Extract the [x, y] coordinate from the center of the cell holding the provided text.  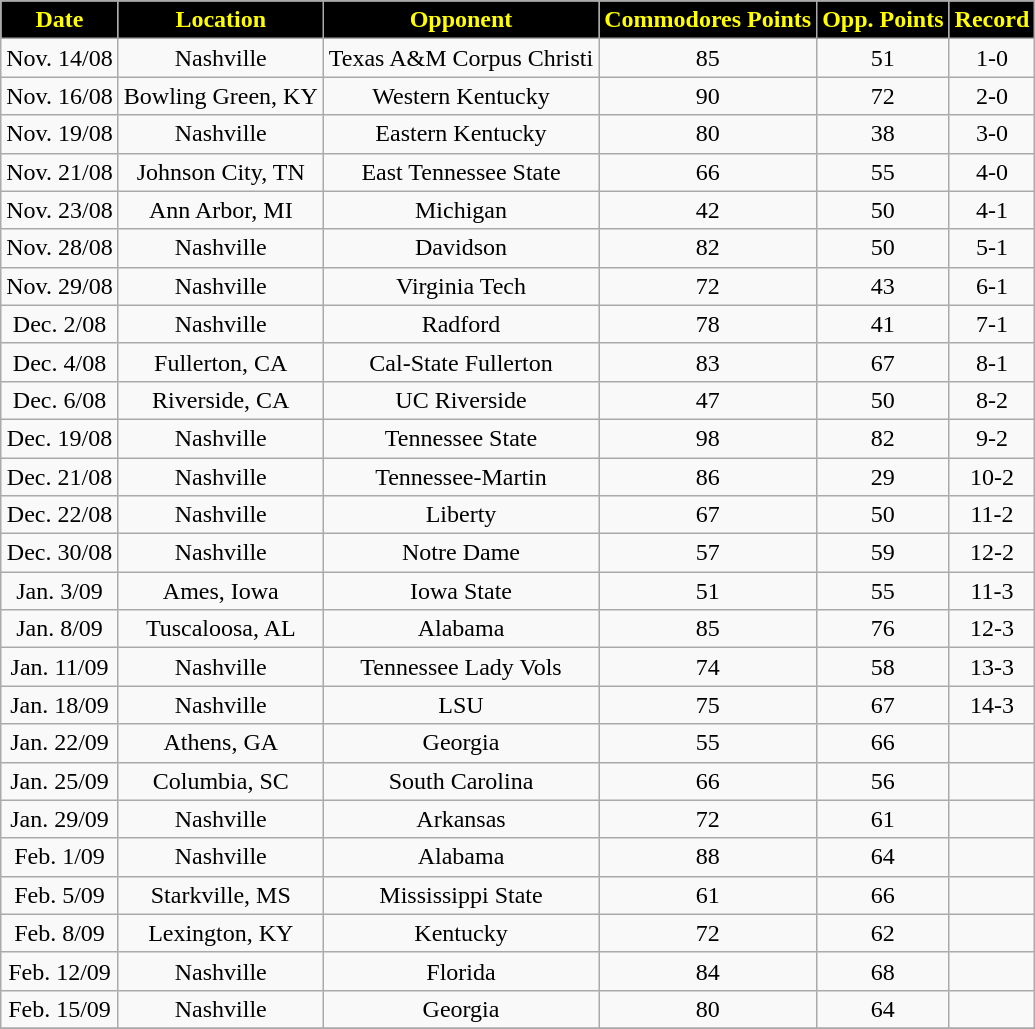
74 [708, 667]
Texas A&M Corpus Christi [460, 58]
62 [883, 933]
Davidson [460, 248]
Virginia Tech [460, 286]
38 [883, 134]
Notre Dame [460, 553]
Nov. 21/08 [60, 172]
59 [883, 553]
Nov. 14/08 [60, 58]
Florida [460, 971]
75 [708, 705]
2-0 [992, 96]
57 [708, 553]
9-2 [992, 438]
Dec. 22/08 [60, 515]
14-3 [992, 705]
3-0 [992, 134]
8-1 [992, 362]
43 [883, 286]
Nov. 23/08 [60, 210]
47 [708, 400]
1-0 [992, 58]
Opponent [460, 20]
10-2 [992, 477]
78 [708, 324]
84 [708, 971]
Jan. 3/09 [60, 591]
Liberty [460, 515]
Kentucky [460, 933]
Iowa State [460, 591]
Athens, GA [220, 743]
Columbia, SC [220, 781]
Nov. 19/08 [60, 134]
86 [708, 477]
Western Kentucky [460, 96]
Jan. 18/09 [60, 705]
11-2 [992, 515]
LSU [460, 705]
58 [883, 667]
Feb. 15/09 [60, 1009]
Nov. 28/08 [60, 248]
Jan. 11/09 [60, 667]
Dec. 30/08 [60, 553]
Commodores Points [708, 20]
Dec. 2/08 [60, 324]
11-3 [992, 591]
Mississippi State [460, 895]
Fullerton, CA [220, 362]
Feb. 8/09 [60, 933]
83 [708, 362]
Feb. 1/09 [60, 857]
Nov. 16/08 [60, 96]
90 [708, 96]
6-1 [992, 286]
Jan. 22/09 [60, 743]
Dec. 6/08 [60, 400]
Dec. 4/08 [60, 362]
Bowling Green, KY [220, 96]
42 [708, 210]
Tuscaloosa, AL [220, 629]
Jan. 25/09 [60, 781]
Dec. 21/08 [60, 477]
Feb. 12/09 [60, 971]
East Tennessee State [460, 172]
Ann Arbor, MI [220, 210]
Tennessee Lady Vols [460, 667]
88 [708, 857]
4-0 [992, 172]
12-2 [992, 553]
Feb. 5/09 [60, 895]
7-1 [992, 324]
Arkansas [460, 819]
4-1 [992, 210]
Nov. 29/08 [60, 286]
76 [883, 629]
Radford [460, 324]
Dec. 19/08 [60, 438]
Riverside, CA [220, 400]
8-2 [992, 400]
Starkville, MS [220, 895]
South Carolina [460, 781]
12-3 [992, 629]
Tennessee-Martin [460, 477]
29 [883, 477]
Tennessee State [460, 438]
Michigan [460, 210]
Date [60, 20]
Record [992, 20]
41 [883, 324]
Jan. 29/09 [60, 819]
Location [220, 20]
Eastern Kentucky [460, 134]
13-3 [992, 667]
5-1 [992, 248]
98 [708, 438]
Lexington, KY [220, 933]
Johnson City, TN [220, 172]
68 [883, 971]
Cal-State Fullerton [460, 362]
Opp. Points [883, 20]
UC Riverside [460, 400]
Ames, Iowa [220, 591]
Jan. 8/09 [60, 629]
56 [883, 781]
